Search for the cell housing the specified text and yield its (x, y) center coordinate. 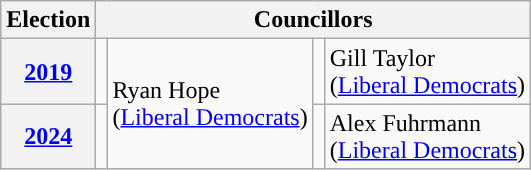
Election (48, 20)
2024 (48, 136)
Ryan Hope(Liberal Democrats) (210, 104)
Councillors (314, 20)
Gill Taylor(Liberal Democrats) (427, 72)
2019 (48, 72)
Alex Fuhrmann(Liberal Democrats) (427, 136)
